Provide the [x, y] coordinate of the cell's center where the given text is located.  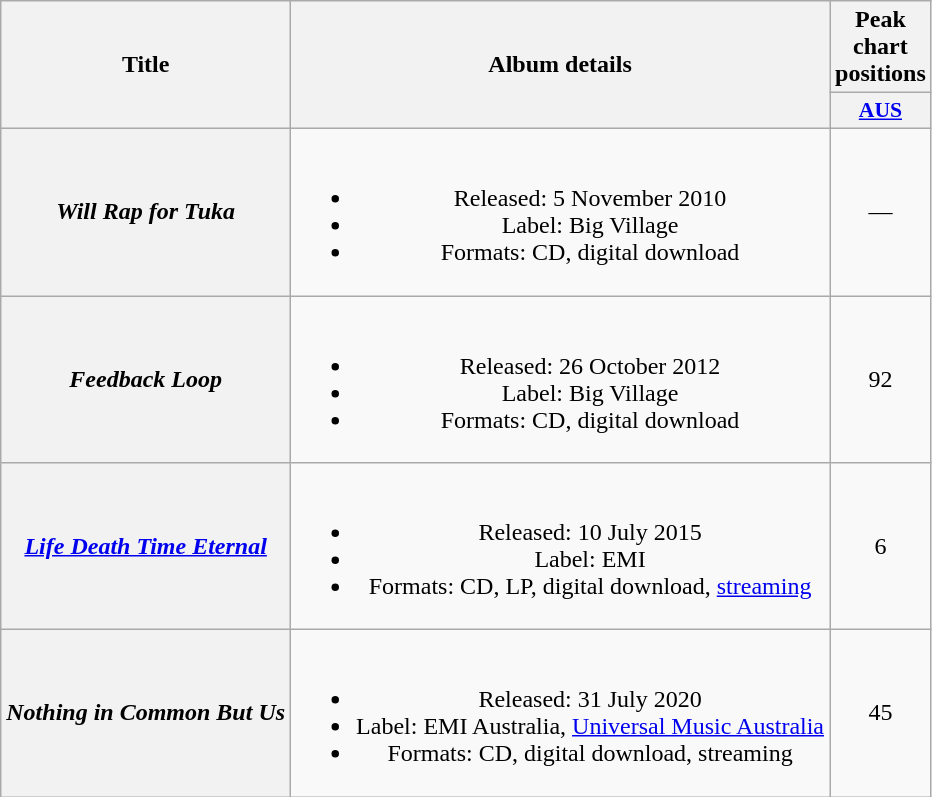
Released: 31 July 2020Label: EMI Australia, Universal Music AustraliaFormats: CD, digital download, streaming [560, 714]
Nothing in Common But Us [146, 714]
45 [881, 714]
AUS [881, 111]
Life Death Time Eternal [146, 546]
Album details [560, 65]
Released: 5 November 2010Label: Big VillageFormats: CD, digital download [560, 212]
Released: 26 October 2012Label: Big VillageFormats: CD, digital download [560, 380]
Peak chart positions [881, 47]
Feedback Loop [146, 380]
Title [146, 65]
Will Rap for Tuka [146, 212]
— [881, 212]
92 [881, 380]
Released: 10 July 2015Label: EMIFormats: CD, LP, digital download, streaming [560, 546]
6 [881, 546]
